Locate the cell with the specified text and output its (x, y) center coordinate. 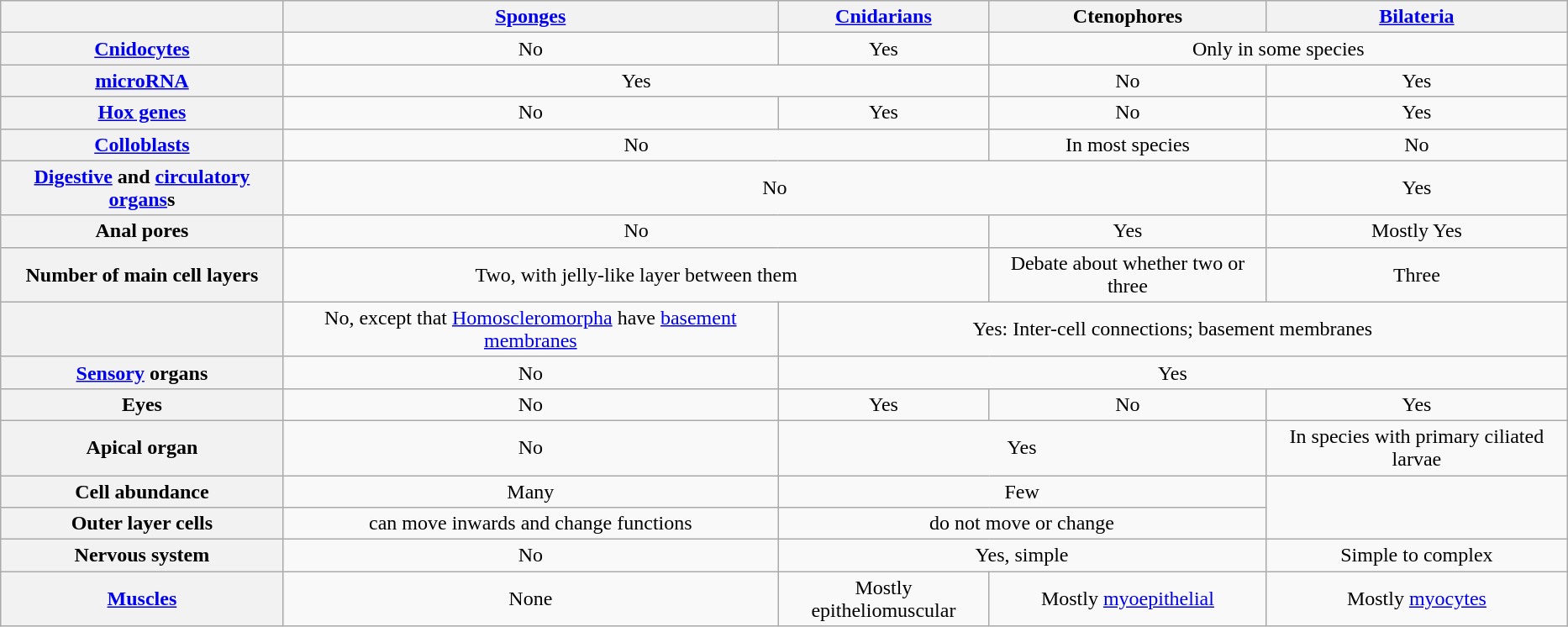
can move inwards and change functions (530, 524)
Anal pores (142, 231)
Sensory organs (142, 372)
Cnidocytes (142, 49)
Mostly Yes (1417, 231)
Few (1022, 492)
Muscles (142, 598)
Number of main cell layers (142, 274)
No, except that Homoscleromorpha have basement membranes (530, 329)
None (530, 598)
In most species (1128, 145)
Mostly myocytes (1417, 598)
do not move or change (1022, 524)
Sponges (530, 17)
Only in some species (1278, 49)
Hox genes (142, 113)
Colloblasts (142, 145)
Two, with jelly-like layer between them (636, 274)
Debate about whether two or three (1128, 274)
Mostly myoepithelial (1128, 598)
Mostly epitheliomuscular (884, 598)
Cell abundance (142, 492)
Outer layer cells (142, 524)
Eyes (142, 404)
Bilateria (1417, 17)
Yes, simple (1022, 556)
Yes: Inter-cell connections; basement membranes (1173, 329)
Three (1417, 274)
microRNA (142, 81)
Simple to complex (1417, 556)
Nervous system (142, 556)
Ctenophores (1128, 17)
Digestive and circulatory organss (142, 188)
Cnidarians (884, 17)
Many (530, 492)
Apical organ (142, 447)
In species with primary ciliated larvae (1417, 447)
